Capture the cell that displays the provided text and extract its [X, Y] central coordinate. 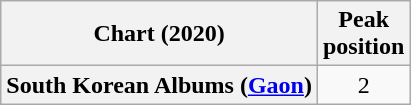
Chart (2020) [160, 34]
2 [363, 85]
South Korean Albums (Gaon) [160, 85]
Peakposition [363, 34]
